Return the (X, Y) coordinate for the center point of the cell that contains the specified text.  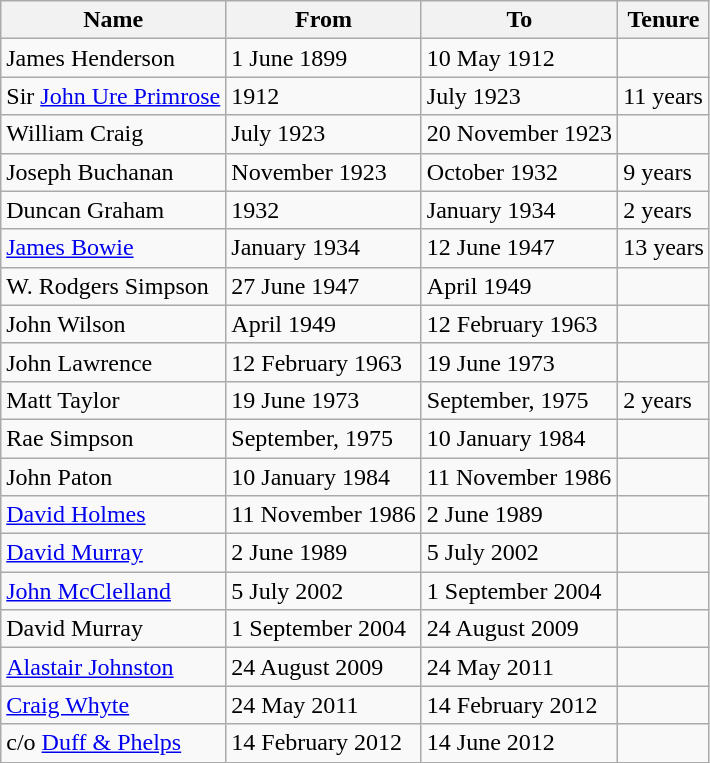
Tenure (664, 20)
John McClelland (114, 591)
20 November 1923 (519, 134)
Joseph Buchanan (114, 172)
c/o Duff & Phelps (114, 743)
James Henderson (114, 58)
David Holmes (114, 515)
13 years (664, 248)
November 1923 (324, 172)
From (324, 20)
14 June 2012 (519, 743)
Name (114, 20)
Alastair Johnston (114, 667)
John Wilson (114, 324)
John Paton (114, 477)
Rae Simpson (114, 438)
12 June 1947 (519, 248)
To (519, 20)
1 June 1899 (324, 58)
1912 (324, 96)
Matt Taylor (114, 400)
11 years (664, 96)
W. Rodgers Simpson (114, 286)
James Bowie (114, 248)
27 June 1947 (324, 286)
Duncan Graham (114, 210)
1932 (324, 210)
Sir John Ure Primrose (114, 96)
October 1932 (519, 172)
10 May 1912 (519, 58)
John Lawrence (114, 362)
Craig Whyte (114, 705)
9 years (664, 172)
William Craig (114, 134)
